Capture the cell that displays the provided text and extract its (X, Y) central coordinate. 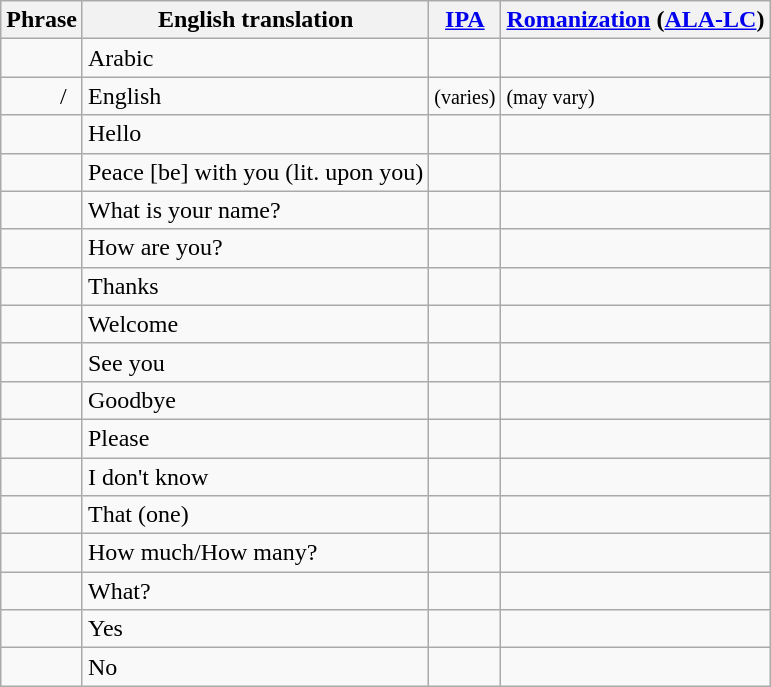
How are you? (255, 248)
Arabic (255, 58)
See you (255, 362)
English translation (255, 20)
Goodbye (255, 400)
No (255, 667)
What is your name? (255, 210)
Please (255, 438)
English (255, 96)
That (one) (255, 515)
I don't know (255, 477)
What? (255, 591)
(may vary) (636, 96)
How much/How many? (255, 553)
Welcome (255, 324)
/ (42, 96)
Peace [be] with you (lit. upon you) (255, 172)
Hello (255, 134)
Romanization (ALA-LC) (636, 20)
Yes (255, 629)
Phrase (42, 20)
IPA (465, 20)
(varies) (465, 96)
Thanks (255, 286)
